Scan for the cell matching the given text and deliver its [X, Y] coordinate at center. 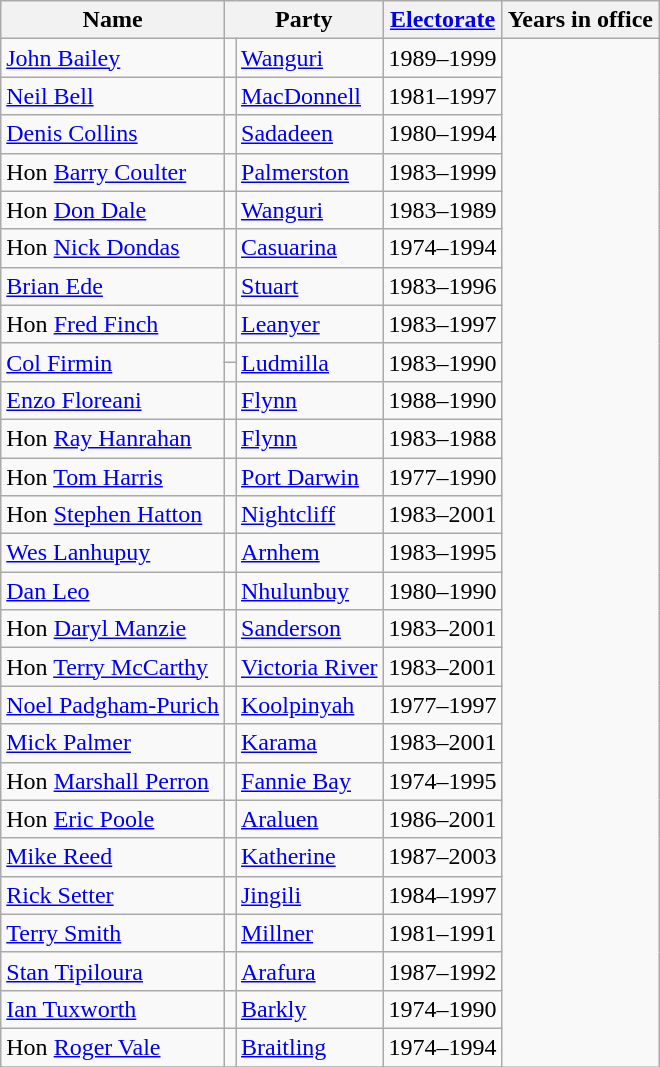
1981–1991 [442, 933]
Ludmilla [310, 362]
Hon Daryl Manzie [113, 629]
Katherine [310, 857]
1983–1990 [442, 362]
1983–1996 [442, 286]
1989–1999 [442, 58]
Fannie Bay [310, 781]
Hon Tom Harris [113, 477]
MacDonnell [310, 96]
Wes Lanhupuy [113, 553]
Party [304, 20]
1984–1997 [442, 895]
Hon Barry Coulter [113, 172]
Jingili [310, 895]
Nhulunbuy [310, 591]
Sanderson [310, 629]
1974–1990 [442, 1009]
John Bailey [113, 58]
Neil Bell [113, 96]
1983–1989 [442, 210]
Nightcliff [310, 515]
Port Darwin [310, 477]
1980–1994 [442, 134]
Hon Marshall Perron [113, 781]
Hon Nick Dondas [113, 248]
Name [113, 20]
Koolpinyah [310, 705]
Mick Palmer [113, 743]
Karama [310, 743]
1983–1997 [442, 324]
1986–2001 [442, 819]
Ian Tuxworth [113, 1009]
Col Firmin [113, 362]
1987–1992 [442, 971]
Hon Stephen Hatton [113, 515]
Stan Tipiloura [113, 971]
Hon Don Dale [113, 210]
1974–1995 [442, 781]
Araluen [310, 819]
Stuart [310, 286]
Enzo Floreani [113, 400]
1980–1990 [442, 591]
Hon Ray Hanrahan [113, 438]
1988–1990 [442, 400]
1983–1988 [442, 438]
Barkly [310, 1009]
Brian Ede [113, 286]
Hon Eric Poole [113, 819]
Hon Fred Finch [113, 324]
1977–1997 [442, 705]
Rick Setter [113, 895]
Dan Leo [113, 591]
1977–1990 [442, 477]
Mike Reed [113, 857]
Hon Terry McCarthy [113, 667]
Palmerston [310, 172]
Arnhem [310, 553]
Years in office [580, 20]
1987–2003 [442, 857]
Sadadeen [310, 134]
Millner [310, 933]
Leanyer [310, 324]
Arafura [310, 971]
Electorate [442, 20]
1983–1999 [442, 172]
Victoria River [310, 667]
Casuarina [310, 248]
1983–1995 [442, 553]
Terry Smith [113, 933]
Braitling [310, 1047]
Noel Padgham-Purich [113, 705]
Denis Collins [113, 134]
1981–1997 [442, 96]
Hon Roger Vale [113, 1047]
